Search for the cell housing the specified text and yield its (x, y) center coordinate. 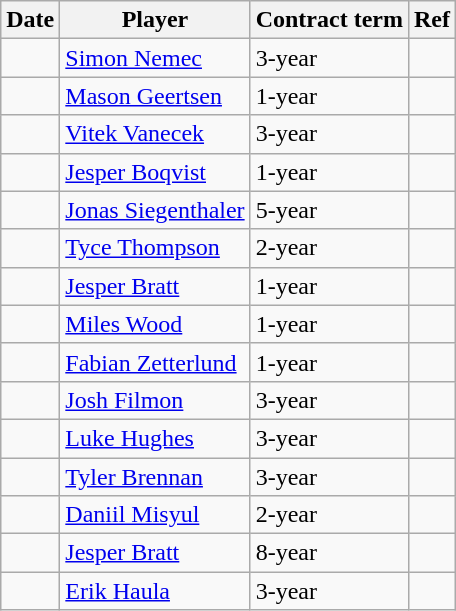
Player (155, 20)
Vitek Vanecek (155, 134)
Contract term (329, 20)
Fabian Zetterlund (155, 362)
Simon Nemec (155, 58)
Jesper Boqvist (155, 172)
Luke Hughes (155, 438)
Jonas Siegenthaler (155, 210)
Josh Filmon (155, 400)
Erik Haula (155, 591)
Mason Geertsen (155, 96)
Miles Wood (155, 324)
8-year (329, 553)
Ref (432, 20)
Tyler Brennan (155, 477)
Tyce Thompson (155, 248)
5-year (329, 210)
Date (30, 20)
Daniil Misyul (155, 515)
